From the cell containing the given text, extract its center point as [x, y] coordinate. 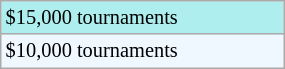
$15,000 tournaments [142, 17]
$10,000 tournaments [142, 51]
